Output the (x, y) coordinate of the center of the cell containing the given text.  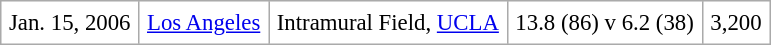
Intramural Field, UCLA (388, 23)
3,200 (736, 23)
Los Angeles (204, 23)
Jan. 15, 2006 (70, 23)
13.8 (86) v 6.2 (38) (604, 23)
